Detect which cell encompasses the target text, then output its (X, Y) center coordinate. 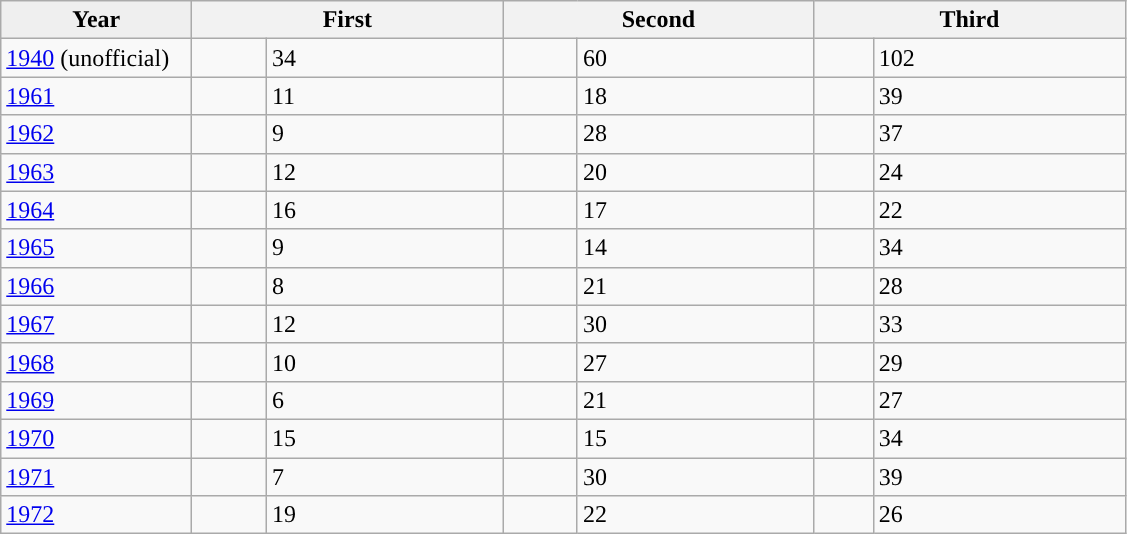
6 (384, 400)
1965 (96, 248)
1970 (96, 438)
Third (970, 20)
37 (999, 134)
19 (384, 515)
16 (384, 210)
1972 (96, 515)
7 (384, 477)
33 (999, 324)
10 (384, 362)
1966 (96, 286)
1971 (96, 477)
8 (384, 286)
18 (695, 96)
1962 (96, 134)
1940 (unofficial) (96, 58)
Year (96, 20)
29 (999, 362)
60 (695, 58)
1969 (96, 400)
102 (999, 58)
1964 (96, 210)
1963 (96, 172)
20 (695, 172)
17 (695, 210)
14 (695, 248)
1961 (96, 96)
Second (658, 20)
11 (384, 96)
1968 (96, 362)
26 (999, 515)
1967 (96, 324)
First (348, 20)
24 (999, 172)
